Find where the given text appears and provide that cell's center as (x, y) coordinate. 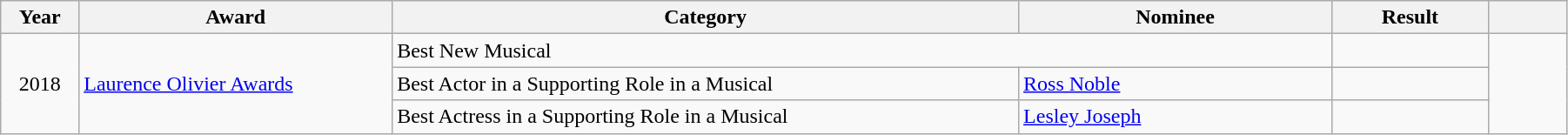
2018 (40, 84)
Result (1410, 17)
Award (236, 17)
Best Actress in a Supporting Role in a Musical (706, 117)
Laurence Olivier Awards (236, 84)
Category (706, 17)
Best Actor in a Supporting Role in a Musical (706, 84)
Best New Musical (862, 51)
Year (40, 17)
Nominee (1176, 17)
Ross Noble (1176, 84)
Lesley Joseph (1176, 117)
